For the text-containing cell, return its midpoint in [X, Y] coordinate format. 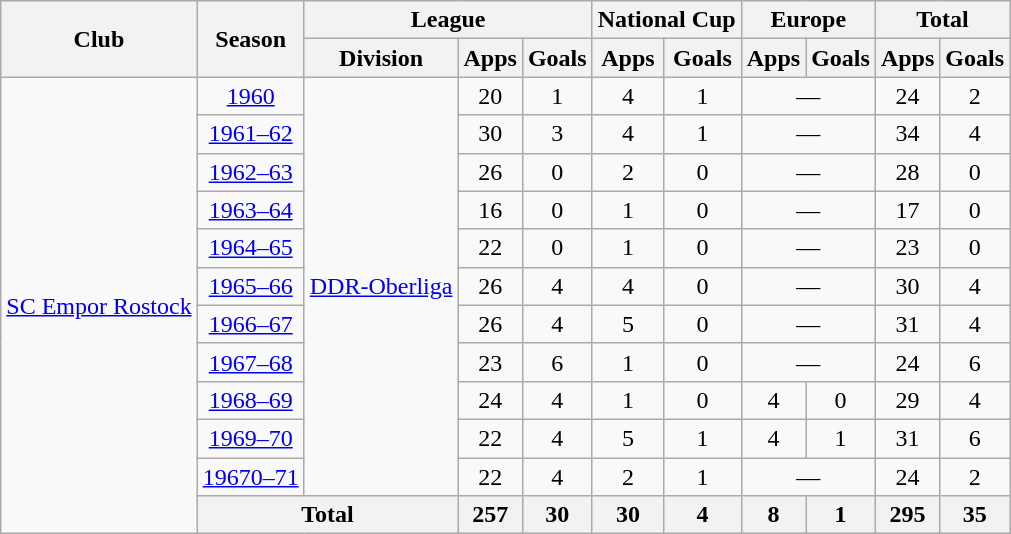
295 [907, 515]
257 [490, 515]
1964–65 [250, 248]
1965–66 [250, 286]
1963–64 [250, 210]
Europe [808, 20]
1960 [250, 96]
34 [907, 134]
28 [907, 172]
1969–70 [250, 438]
DDR-Oberliga [381, 286]
1962–63 [250, 172]
1961–62 [250, 134]
16 [490, 210]
1967–68 [250, 362]
SC Empor Rostock [99, 306]
1966–67 [250, 324]
League [448, 20]
8 [773, 515]
35 [975, 515]
17 [907, 210]
29 [907, 400]
1968–69 [250, 400]
Club [99, 39]
Division [381, 58]
National Cup [666, 20]
3 [557, 134]
20 [490, 96]
Season [250, 39]
19670–71 [250, 477]
